Output the [x, y] coordinate of the center of the cell containing the given text.  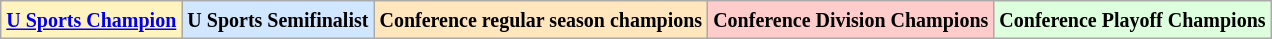
Conference regular season champions [541, 20]
U Sports Semifinalist [278, 20]
Conference Division Champions [851, 20]
Conference Playoff Champions [1132, 20]
U Sports Champion [92, 20]
